Provide the [x, y] coordinate of the cell's center where the given text is located.  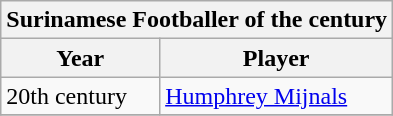
Year [80, 58]
Player [276, 58]
Surinamese Footballer of the century [197, 20]
Humphrey Mijnals [276, 96]
20th century [80, 96]
